Return the [x, y] coordinate for the center point of the cell that contains the specified text.  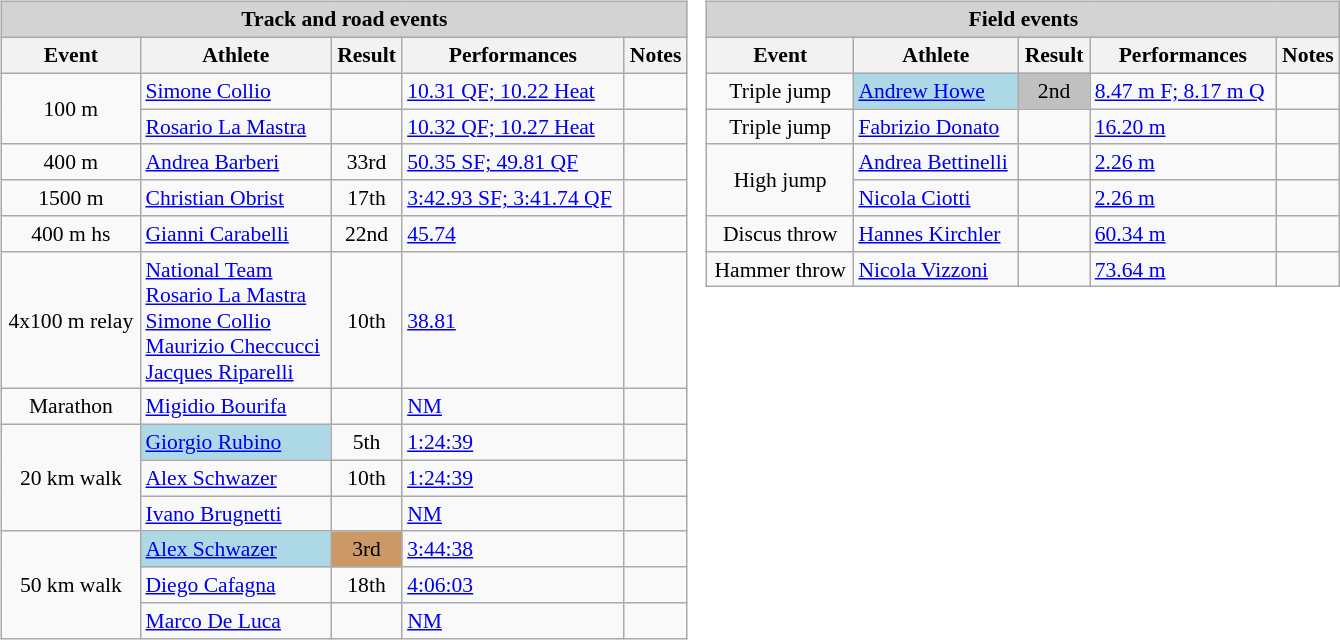
10.32 QF; 10.27 Heat [513, 127]
Nicola Vizzoni [936, 269]
Christian Obrist [236, 198]
3:44:38 [513, 549]
National TeamRosario La MastraSimone CollioMaurizio CheccucciJacques Riparelli [236, 320]
Diego Cafagna [236, 585]
3:42.93 SF; 3:41.74 QF [513, 198]
Giorgio Rubino [236, 442]
Andrea Barberi [236, 162]
Migidio Bourifa [236, 407]
16.20 m [1183, 127]
Marco De Luca [236, 621]
60.34 m [1183, 234]
3rd [366, 549]
22nd [366, 234]
Simone Collio [236, 91]
Field events [1024, 20]
Gianni Carabelli [236, 234]
4x100 m relay [70, 320]
4:06:03 [513, 585]
10.31 QF; 10.22 Heat [513, 91]
400 m hs [70, 234]
Andrew Howe [936, 91]
Fabrizio Donato [936, 127]
Hammer throw [780, 269]
Nicola Ciotti [936, 198]
33rd [366, 162]
Marathon [70, 407]
38.81 [513, 320]
20 km walk [70, 478]
Hannes Kirchler [936, 234]
50 km walk [70, 584]
100 m [70, 108]
Andrea Bettinelli [936, 162]
400 m [70, 162]
2nd [1054, 91]
Track and road events [344, 20]
1500 m [70, 198]
High jump [780, 180]
18th [366, 585]
45.74 [513, 234]
8.47 m F; 8.17 m Q [1183, 91]
Ivano Brugnetti [236, 514]
Discus throw [780, 234]
50.35 SF; 49.81 QF [513, 162]
Rosario La Mastra [236, 127]
17th [366, 198]
5th [366, 442]
73.64 m [1183, 269]
